Output the (x, y) coordinate of the center of the cell containing the given text.  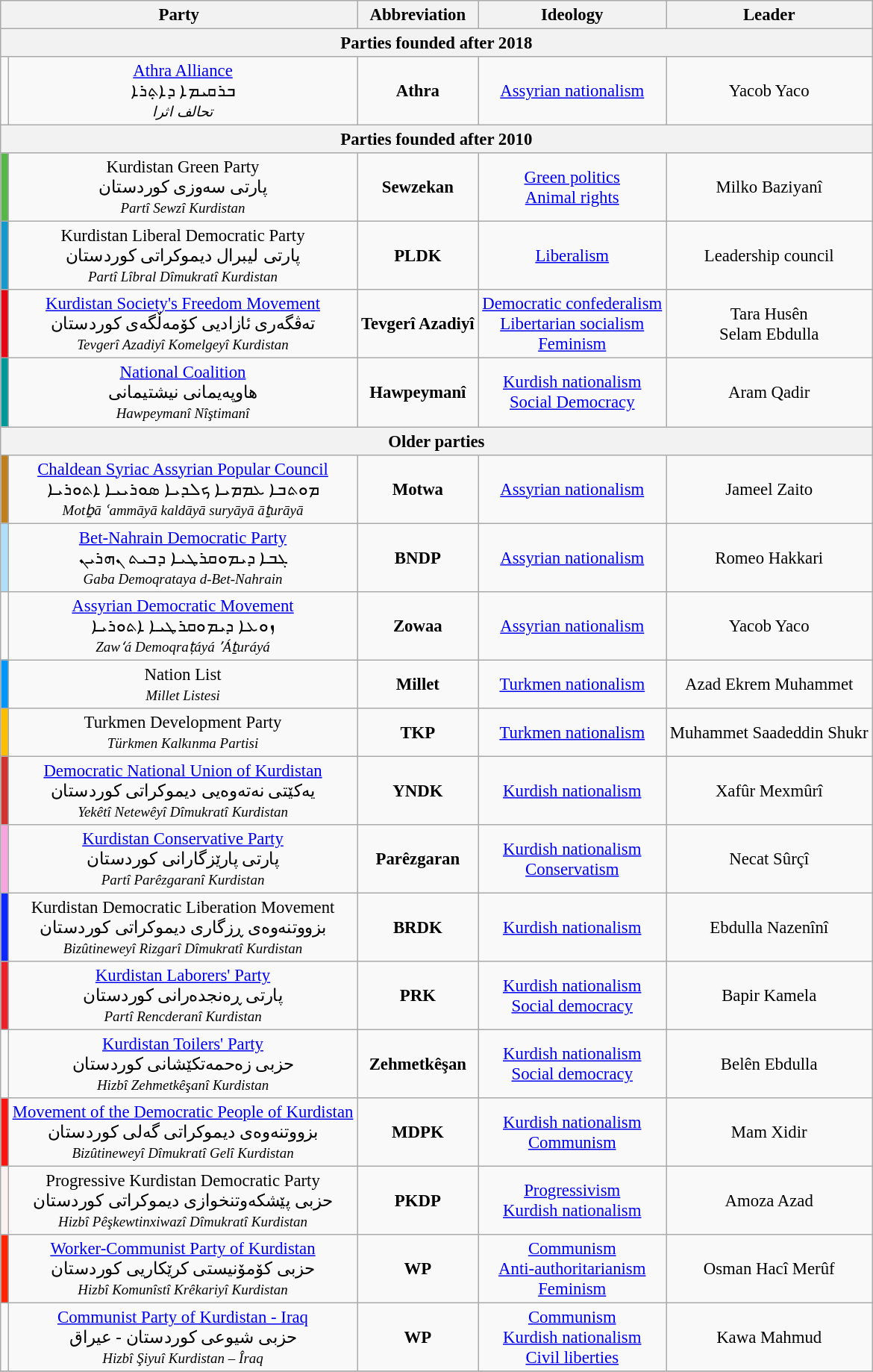
Kurdistan Laborers' Partyپارتی ڕەنجدەرانی کوردستانPartî Rencderanî Kurdistan (182, 996)
Nation ListMillet Listesi (182, 684)
PLDK (418, 256)
Amoza Azad (769, 1201)
Muhammet Saadeddin Shukr (769, 733)
National Coalitionھاوپەیمانی نیشتیمانیHawpeymanî Nîştimanî (182, 393)
Communist Party of Kurdistan - Iraqحزبی شیوعی كوردستان - عیراقHizbî Şiyuî Kurdistan – Îraq (182, 1338)
Tevgerî Azadiyî (418, 324)
Kurdish nationalismConservatism (572, 859)
Kurdistan Green Partyپارتی سەوزی کوردستانPartî Sewzî Kurdistan (182, 187)
Movement of the Democratic People of Kurdistanبزووتنەوەی دیموکراتی گەلی کوردستانBizûtineweyî Dîmukratî Gelî Kurdistan (182, 1132)
Progressive Kurdistan Democratic Partyحزبی پێشکەوتنخوازی دیموکراتی کوردستانHizbî Pêşkewtinxiwazî Dîmukratî Kurdistan (182, 1201)
Kurdistan Toilers' Partyحزبی زەحمەتکێشانی کوردستانHizbî Zehmetkêşanî Kurdistan (182, 1064)
Parties founded after 2010 (436, 140)
Democratic confederalismLibertarian socialismFeminism (572, 324)
Kurdistan Society's Freedom Movementتەڤگەری ئازادیی کۆمەڵگەی کوردستانTevgerî Azadiyî Komelgeyî Kurdistan (182, 324)
Millet (418, 684)
Green politicsAnimal rights (572, 187)
Romeo Hakkari (769, 558)
CommunismAnti-authoritarianismFeminism (572, 1269)
Ideology (572, 15)
Democratic National Union of Kurdistanیەکێتی نەتەوەیی دیموکراتی کوردستانYekêtî Netewêyî Dîmukratî Kurdistan (182, 791)
Abbreviation (418, 15)
Assyrian Democratic Movementܙܘܥܐ ܕܝܡܘܩܪܛܝܐ ܐܬܘܪܝܐZawʻá Demoqraṭáyá ʼÁṯuráyá (182, 626)
Party (179, 15)
Azad Ekrem Muhammet (769, 684)
Jameel Zaito (769, 489)
Athra (418, 91)
Kawa Mahmud (769, 1338)
Zehmetkêşan (418, 1064)
PRK (418, 996)
Motwa (418, 489)
CommunismKurdish nationalismCivil liberties (572, 1338)
Liberalism (572, 256)
Chaldean Syriac Assyrian Popular Councilܡܘܬܒܐ ܥܡܡܝܐ ܟܠܕܝܐ ܣܘܪܝܝܐ ܐܬܘܪܝܐMotḇā ʿammāyā kaldāyā suryāyā āṯurāyā (182, 489)
Osman Hacî Merûf (769, 1269)
TKP (418, 733)
Parêzgaran (418, 859)
Athra Allianceܒܪܩܝܡܐ ܕܐܬܼܪܐتحالف اثرا (182, 91)
Zowaa (418, 626)
Necat Sûrçî (769, 859)
Tara HusênSelam Ebdulla (769, 324)
PKDP (418, 1201)
MDPK (418, 1132)
Leadership council (769, 256)
ProgressivismKurdish nationalism (572, 1201)
Sewzekan (418, 187)
Kurdistan Conservative Partyپارتی پارێزگارانی کوردستانPartî Parêzgaranî Kurdistan (182, 859)
Turkmen Development PartyTürkmen Kalkınma Partisi (182, 733)
Mam Xidir (769, 1132)
YNDK (418, 791)
Aram Qadir (769, 393)
Ebdulla Nazenînî (769, 927)
Kurdistan Democratic Liberation Movementبزووتنەوەی ڕزگاری دیموکراتی کوردستانBizûtineweyî Rizgarî Dîmukratî Kurdistan (182, 927)
Hawpeymanî (418, 393)
Kurdistan Liberal Democratic Partyپارتی لیبرال دیموکراتی کوردستانPartî Lîbral Dîmukratî Kurdistan (182, 256)
Kurdish nationalismSocial Democracy (572, 393)
BNDP (418, 558)
Kurdish nationalismCommunism (572, 1132)
Bapir Kamela (769, 996)
BRDK (418, 927)
Belên Ebdulla (769, 1064)
Leader (769, 15)
Older parties (436, 441)
Parties founded after 2018 (436, 43)
Bet-Nahrain Democratic Partyܓܒܐ ܕܝܡܘܩܪܛܝܐ ܕܒܝܬ ܢܗܪܝܢGaba Demoqrataya d-Bet-Nahrain (182, 558)
Worker-Communist Party of Kurdistanحزبی کۆمۆنیستی کرێکاریی کوردستانHizbî Komunîstî Krêkariyî Kurdistan (182, 1269)
Xafûr Mexmûrî (769, 791)
Milko Baziyanî (769, 187)
